Extract the (X, Y) coordinate from the center of the cell holding the provided text.  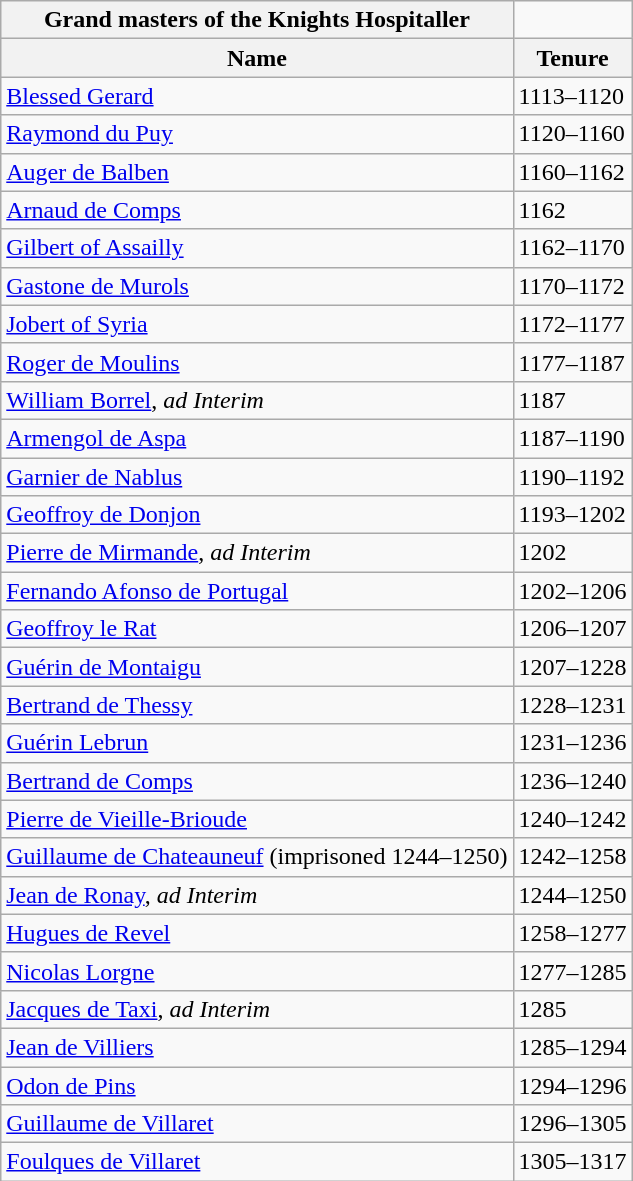
1258–1277 (572, 933)
Armengol de Aspa (257, 438)
Foulques de Villaret (257, 1162)
1305–1317 (572, 1162)
1162–1170 (572, 248)
Jacques de Taxi, ad Interim (257, 1009)
1242–1258 (572, 857)
1160–1162 (572, 172)
Pierre de Mirmande, ad Interim (257, 553)
1177–1187 (572, 362)
1202–1206 (572, 591)
Guérin Lebrun (257, 743)
Bertrand de Thessy (257, 705)
Gastone de Murols (257, 286)
Name (257, 58)
Jobert of Syria (257, 324)
Raymond du Puy (257, 134)
Blessed Gerard (257, 96)
Guillaume de Villaret (257, 1124)
Hugues de Revel (257, 933)
1206–1207 (572, 629)
1172–1177 (572, 324)
Odon de Pins (257, 1085)
1228–1231 (572, 705)
1162 (572, 210)
1236–1240 (572, 781)
Bertrand de Comps (257, 781)
1202 (572, 553)
1231–1236 (572, 743)
Gilbert of Assailly (257, 248)
Geoffroy de Donjon (257, 515)
1187–1190 (572, 438)
1244–1250 (572, 895)
Tenure (572, 58)
1285–1294 (572, 1047)
1240–1242 (572, 819)
1193–1202 (572, 515)
Grand masters of the Knights Hospitaller (257, 20)
Fernando Afonso de Portugal (257, 591)
1190–1192 (572, 477)
Roger de Moulins (257, 362)
Jean de Ronay, ad Interim (257, 895)
1296–1305 (572, 1124)
1120–1160 (572, 134)
Garnier de Nablus (257, 477)
1113–1120 (572, 96)
Arnaud de Comps (257, 210)
William Borrel, ad Interim (257, 400)
1285 (572, 1009)
1187 (572, 400)
1207–1228 (572, 667)
Auger de Balben (257, 172)
Guillaume de Chateauneuf (imprisoned 1244–1250) (257, 857)
Pierre de Vieille-Brioude (257, 819)
Geoffroy le Rat (257, 629)
Guérin de Montaigu (257, 667)
Jean de Villiers (257, 1047)
1277–1285 (572, 971)
Nicolas Lorgne (257, 971)
1294–1296 (572, 1085)
1170–1172 (572, 286)
